Output the [X, Y] coordinate of the center of the cell containing the given text.  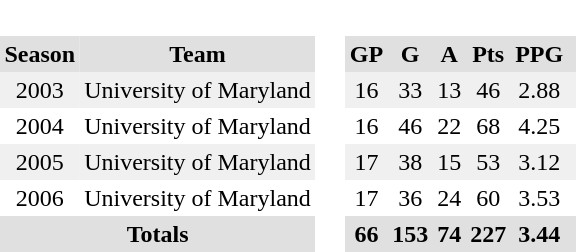
38 [410, 162]
53 [488, 162]
3.53 [540, 198]
3.12 [540, 162]
GP [366, 54]
15 [450, 162]
24 [450, 198]
22 [450, 126]
4.25 [540, 126]
Totals [158, 234]
Team [198, 54]
Season [40, 54]
Pts [488, 54]
74 [450, 234]
2006 [40, 198]
68 [488, 126]
13 [450, 90]
153 [410, 234]
2003 [40, 90]
3.44 [540, 234]
A [450, 54]
33 [410, 90]
2005 [40, 162]
36 [410, 198]
227 [488, 234]
G [410, 54]
2004 [40, 126]
60 [488, 198]
PPG [540, 54]
66 [366, 234]
2.88 [540, 90]
